Extract the [x, y] coordinate from the center of the cell holding the provided text.  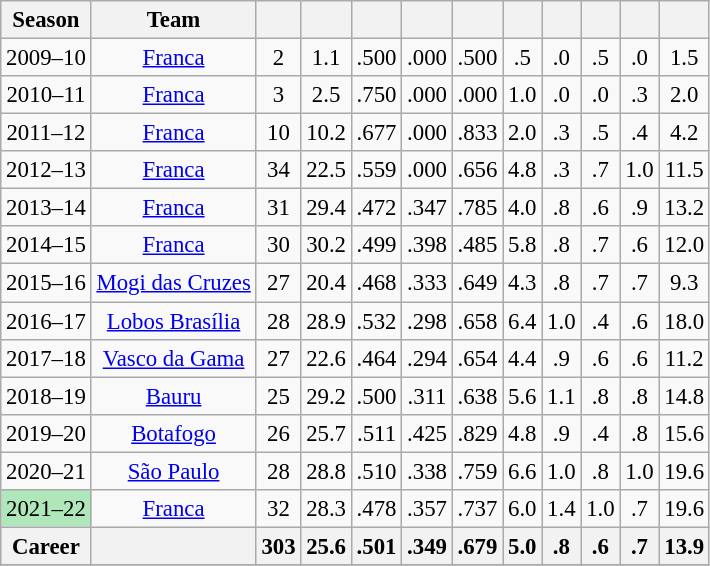
2 [278, 58]
18.0 [684, 321]
.511 [376, 433]
28.9 [326, 321]
Career [46, 546]
28.8 [326, 471]
.347 [427, 208]
.638 [477, 396]
.759 [477, 471]
4.2 [684, 133]
32 [278, 509]
Season [46, 20]
15.6 [684, 433]
.679 [477, 546]
Mogi das Cruzes [174, 283]
2020–21 [46, 471]
14.8 [684, 396]
.785 [477, 208]
2021–22 [46, 509]
.499 [376, 245]
Vasco da Gama [174, 358]
26 [278, 433]
5.0 [522, 546]
2011–12 [46, 133]
.472 [376, 208]
Botafogo [174, 433]
.464 [376, 358]
Bauru [174, 396]
28.3 [326, 509]
29.4 [326, 208]
.294 [427, 358]
.333 [427, 283]
3 [278, 95]
.677 [376, 133]
2013–14 [46, 208]
.311 [427, 396]
6.4 [522, 321]
2009–10 [46, 58]
.468 [376, 283]
2010–11 [46, 95]
13.2 [684, 208]
2018–19 [46, 396]
10 [278, 133]
.649 [477, 283]
.656 [477, 170]
.559 [376, 170]
2015–16 [46, 283]
.485 [477, 245]
30.2 [326, 245]
.478 [376, 509]
2019–20 [46, 433]
30 [278, 245]
.510 [376, 471]
.829 [477, 433]
1.5 [684, 58]
2012–13 [46, 170]
4.4 [522, 358]
22.5 [326, 170]
1.4 [562, 509]
2016–17 [46, 321]
5.8 [522, 245]
.357 [427, 509]
6.0 [522, 509]
São Paulo [174, 471]
10.2 [326, 133]
2014–15 [46, 245]
11.5 [684, 170]
31 [278, 208]
.398 [427, 245]
Lobos Brasília [174, 321]
2.5 [326, 95]
29.2 [326, 396]
25.6 [326, 546]
303 [278, 546]
20.4 [326, 283]
12.0 [684, 245]
22.6 [326, 358]
9.3 [684, 283]
.532 [376, 321]
25 [278, 396]
13.9 [684, 546]
.654 [477, 358]
.338 [427, 471]
2017–18 [46, 358]
.658 [477, 321]
11.2 [684, 358]
.737 [477, 509]
.833 [477, 133]
4.3 [522, 283]
.501 [376, 546]
4.0 [522, 208]
Team [174, 20]
34 [278, 170]
25.7 [326, 433]
.298 [427, 321]
.425 [427, 433]
.349 [427, 546]
6.6 [522, 471]
.750 [376, 95]
5.6 [522, 396]
